Output the (X, Y) coordinate of the center of the cell containing the given text.  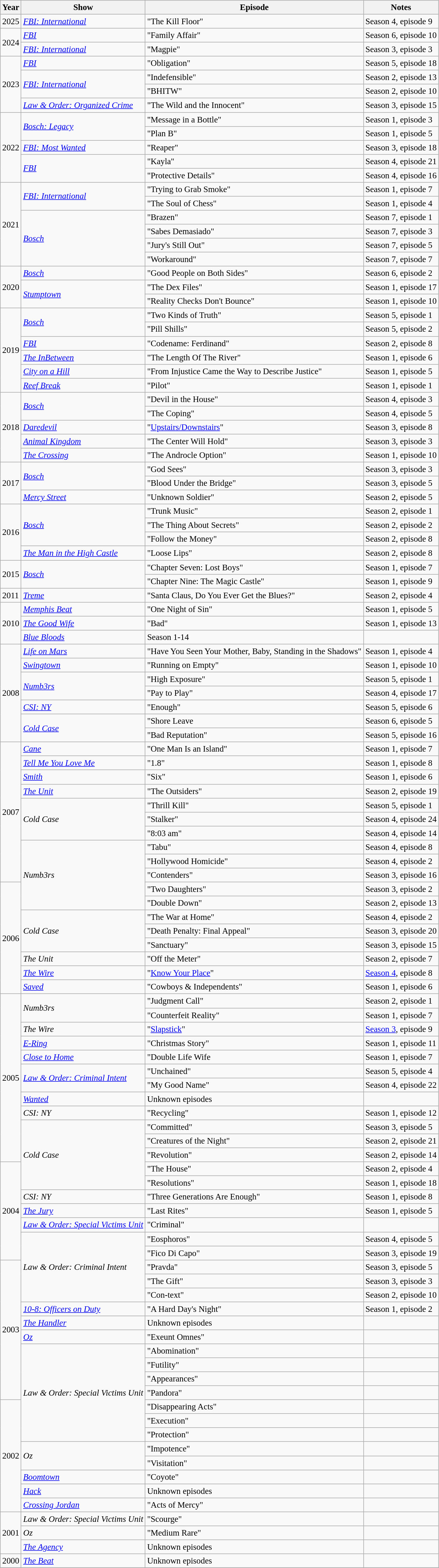
Season 2, episode 5 (401, 497)
2020 (11, 287)
"The War at Home" (255, 917)
Season 3, episode 16 (401, 875)
Swingtown (83, 665)
"Death Penalty: Final Appeal" (255, 931)
"Pay to Play" (255, 693)
Season 2, episode 21 (401, 1141)
Season 7, episode 5 (401, 245)
"Futility" (255, 1365)
Saved (83, 987)
"Good People on Both Sides" (255, 273)
"Bad Reputation" (255, 735)
"Protective Details" (255, 175)
Cane (83, 749)
Season 6, episode 5 (401, 721)
"High Exposure" (255, 679)
Year (11, 7)
"One Man Is an Island" (255, 749)
Season 4, episode 14 (401, 833)
2005 (11, 1078)
"Acts of Mercy" (255, 1505)
Season 1, episode 2 (401, 1309)
Season 1, episode 9 (401, 581)
"Enough" (255, 707)
Season 7, episode 7 (401, 259)
"Pandora" (255, 1393)
"8:03 am" (255, 833)
"Jury's Still Out" (255, 245)
"The House" (255, 1169)
"The Length Of The River" (255, 357)
"Counterfeit Reality" (255, 1015)
"The Outsiders" (255, 791)
Season 3, episode 9 (401, 1029)
2003 (11, 1330)
2006 (11, 938)
"Fico Di Capo" (255, 1253)
Season 2, episode 2 (401, 525)
"A Hard Day's Night" (255, 1309)
2025 (11, 22)
"Revolution" (255, 1155)
Mercy Street (83, 497)
Season 5, episode 16 (401, 735)
Season 2, episode 7 (401, 959)
Episode (255, 7)
"Sabes Demasiado" (255, 231)
Season 6, episode 2 (401, 273)
"Brazen" (255, 217)
Season 1, episode 13 (401, 623)
"Appearances" (255, 1379)
The Man in the High Castle (83, 553)
Season 7, episode 1 (401, 217)
2010 (11, 623)
Smith (83, 777)
The Agency (83, 1547)
Season 4, episode 16 (401, 175)
"Message in a Bottle" (255, 119)
"Last Rites" (255, 1211)
Wanted (83, 1099)
"The Kill Floor" (255, 22)
Season 4, episode 21 (401, 161)
"Trying to Grab Smoke" (255, 189)
"Unchained" (255, 1071)
"Bad" (255, 623)
"Slapstick" (255, 1029)
Season 5, episode 18 (401, 63)
"Pill Shills" (255, 329)
"Blood Under the Bridge" (255, 483)
2015 (11, 574)
The Handler (83, 1323)
"Con-text" (255, 1295)
"Two Kinds of Truth" (255, 315)
Reef Break (83, 385)
E-Ring (83, 1043)
2022 (11, 147)
Season 1, episode 1 (401, 385)
The Good Wife (83, 623)
"Contenders" (255, 875)
"Magpie" (255, 50)
2018 (11, 427)
Boomtown (83, 1477)
"Resolutions" (255, 1183)
"Criminal" (255, 1225)
Season 7, episode 3 (401, 231)
2004 (11, 1211)
"Loose Lips" (255, 553)
Bosch: Legacy (83, 127)
"Eosphoros" (255, 1239)
Life on Mars (83, 651)
Season 1-14 (255, 637)
"Impotence" (255, 1449)
2000 (11, 1561)
"Abomination" (255, 1351)
"Plan B" (255, 133)
"Medium Rare" (255, 1533)
Season 4, episode 17 (401, 693)
Season 5, episode 4 (401, 1071)
"Stalker" (255, 819)
"The Thing About Secrets" (255, 525)
Season 1, episode 17 (401, 287)
The Beat (83, 1561)
"Disappearing Acts" (255, 1407)
Stumptown (83, 294)
The InBetween (83, 357)
Law & Order: Organized Crime (83, 105)
2011 (11, 595)
"Scourge" (255, 1519)
Season 1, episode 12 (401, 1113)
FBI: Most Wanted (83, 147)
"Creatures of the Night" (255, 1141)
"Family Affair" (255, 35)
"The Androcle Option" (255, 455)
"Recycling" (255, 1113)
Season 4, episode 24 (401, 819)
"Double Life Wife (255, 1057)
2017 (11, 483)
2008 (11, 693)
Season 4, episode 3 (401, 399)
"My Good Name" (255, 1085)
"Reaper" (255, 147)
"Thrill Kill" (255, 805)
Season 2, episode 19 (401, 791)
"Santa Claus, Do You Ever Get the Blues?" (255, 595)
"The Gift" (255, 1281)
"Pilot" (255, 385)
"Chapter Nine: The Magic Castle" (255, 581)
"God Sees" (255, 469)
"Visitation" (255, 1463)
"Shore Leave (255, 721)
"Hollywood Homicide" (255, 861)
2007 (11, 812)
2016 (11, 532)
"Follow the Money" (255, 539)
"Protection" (255, 1435)
2002 (11, 1456)
"Exeunt Omnes" (255, 1337)
Season 1, episode 3 (401, 119)
"1.8" (255, 763)
Blue Bloods (83, 637)
Season 4, episode 22 (401, 1085)
City on a Hill (83, 371)
"Tabu" (255, 847)
"Cowboys & Independents" (255, 987)
"Upstairs/Downstairs" (255, 427)
"Running on Empty" (255, 665)
10-8: Officers on Duty (83, 1309)
"The Wild and the Innocent" (255, 105)
"Three Generations Are Enough" (255, 1197)
"Sanctuary" (255, 945)
2023 (11, 84)
Season 3, episode 20 (401, 931)
Crossing Jordan (83, 1505)
"Indefensible" (255, 77)
Season 4, episode 9 (401, 22)
Season 2, episode 14 (401, 1155)
"Two Daughters" (255, 889)
"Christmas Story" (255, 1043)
"Devil in the House" (255, 399)
Season 6, episode 10 (401, 35)
"Unknown Soldier" (255, 497)
Season 3, episode 8 (401, 427)
2019 (11, 350)
"Reality Checks Don't Bounce" (255, 301)
Close to Home (83, 1057)
Daredevil (83, 427)
"Off the Meter" (255, 959)
"Chapter Seven: Lost Boys" (255, 567)
"Coyote" (255, 1477)
"Kayla" (255, 161)
2024 (11, 42)
Season 5, episode 2 (401, 329)
Animal Kingdom (83, 441)
"Obligation" (255, 63)
"Committed" (255, 1127)
"Judgment Call" (255, 1001)
"The Dex Files" (255, 287)
Season 1, episode 18 (401, 1183)
"Know Your Place" (255, 973)
"The Coping" (255, 413)
2001 (11, 1533)
"The Soul of Chess" (255, 203)
Hack (83, 1491)
Season 3, episode 18 (401, 147)
Tell Me You Love Me (83, 763)
"Workaround" (255, 259)
Season 3, episode 19 (401, 1253)
"BHITW" (255, 91)
Show (83, 7)
"Codename: Ferdinand" (255, 343)
"Have You Seen Your Mother, Baby, Standing in the Shadows" (255, 651)
The Crossing (83, 455)
"Execution" (255, 1421)
"Pravda" (255, 1267)
Season 1, episode 11 (401, 1043)
Season 5, episode 6 (401, 707)
Notes (401, 7)
"Six" (255, 777)
Season 3, episode 2 (401, 889)
The Jury (83, 1211)
"One Night of Sin" (255, 609)
Memphis Beat (83, 609)
"From Injustice Came the Way to Describe Justice" (255, 371)
"Trunk Music" (255, 511)
"The Center Will Hold" (255, 441)
"Double Down" (255, 903)
Treme (83, 595)
2021 (11, 224)
